Find where the given text appears and provide that cell's center as [X, Y] coordinate. 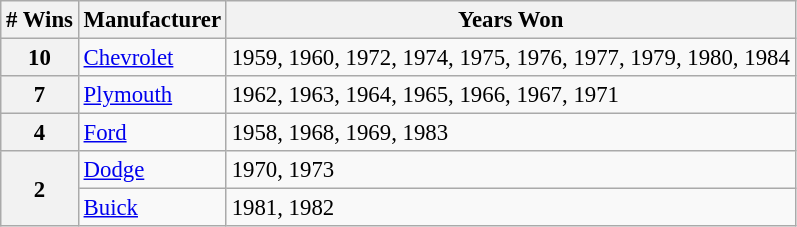
Years Won [510, 20]
Chevrolet [152, 58]
2 [40, 188]
1970, 1973 [510, 170]
1959, 1960, 1972, 1974, 1975, 1976, 1977, 1979, 1980, 1984 [510, 58]
Buick [152, 208]
4 [40, 133]
1962, 1963, 1964, 1965, 1966, 1967, 1971 [510, 95]
7 [40, 95]
Dodge [152, 170]
# Wins [40, 20]
Ford [152, 133]
Manufacturer [152, 20]
1958, 1968, 1969, 1983 [510, 133]
10 [40, 58]
Plymouth [152, 95]
1981, 1982 [510, 208]
